Scan for the cell matching the given text and deliver its (x, y) coordinate at center. 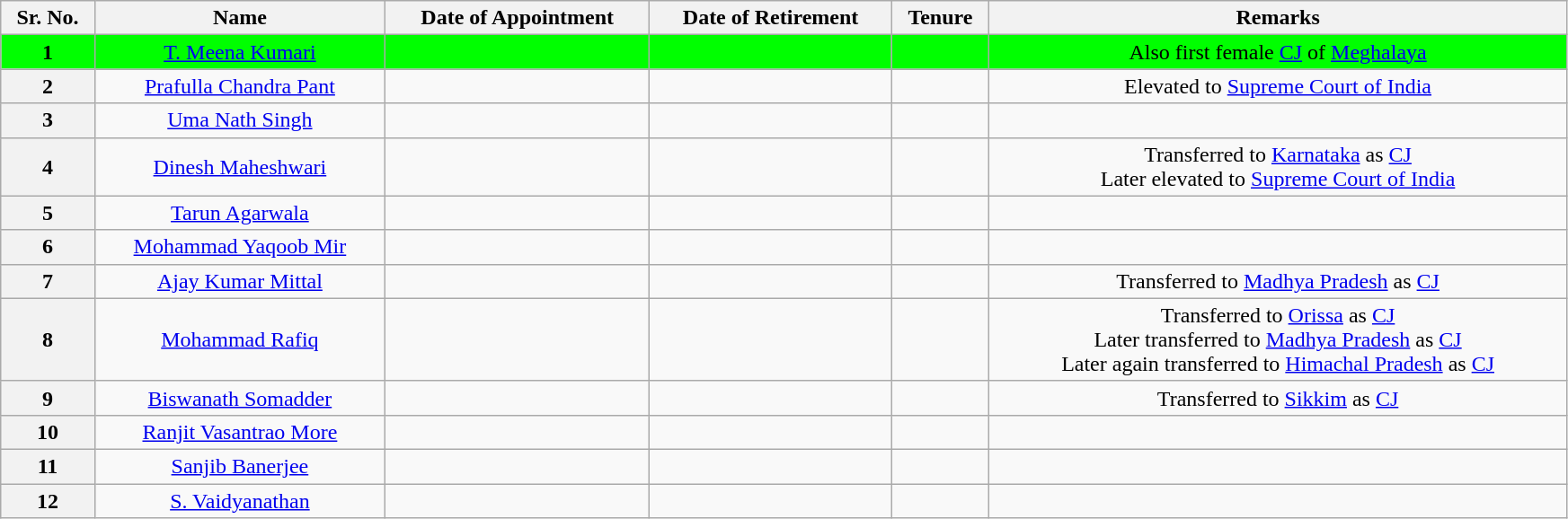
Ranjit Vasantrao More (239, 432)
2 (49, 86)
S. Vaidyanathan (239, 500)
Mohammad Yaqoob Mir (239, 247)
Transferred to Madhya Pradesh as CJ (1278, 281)
Tenure (940, 18)
Dinesh Maheshwari (239, 167)
Elevated to Supreme Court of India (1278, 86)
T. Meena Kumari (239, 52)
Sr. No. (49, 18)
Remarks (1278, 18)
Date of Appointment (517, 18)
12 (49, 500)
Transferred to Orissa as CJ Later transferred to Madhya Pradesh as CJ Later again transferred to Himachal Pradesh as CJ (1278, 339)
Name (239, 18)
1 (49, 52)
10 (49, 432)
6 (49, 247)
Transferred to Karnataka as CJ Later elevated to Supreme Court of India (1278, 167)
Transferred to Sikkim as CJ (1278, 398)
Mohammad Rafiq (239, 339)
Sanjib Banerjee (239, 466)
Prafulla Chandra Pant (239, 86)
7 (49, 281)
3 (49, 120)
Also first female CJ of Meghalaya (1278, 52)
4 (49, 167)
9 (49, 398)
Ajay Kumar Mittal (239, 281)
Date of Retirement (771, 18)
Uma Nath Singh (239, 120)
5 (49, 213)
Biswanath Somadder (239, 398)
8 (49, 339)
Tarun Agarwala (239, 213)
11 (49, 466)
